Return [x, y] of the center of cell containing provided text 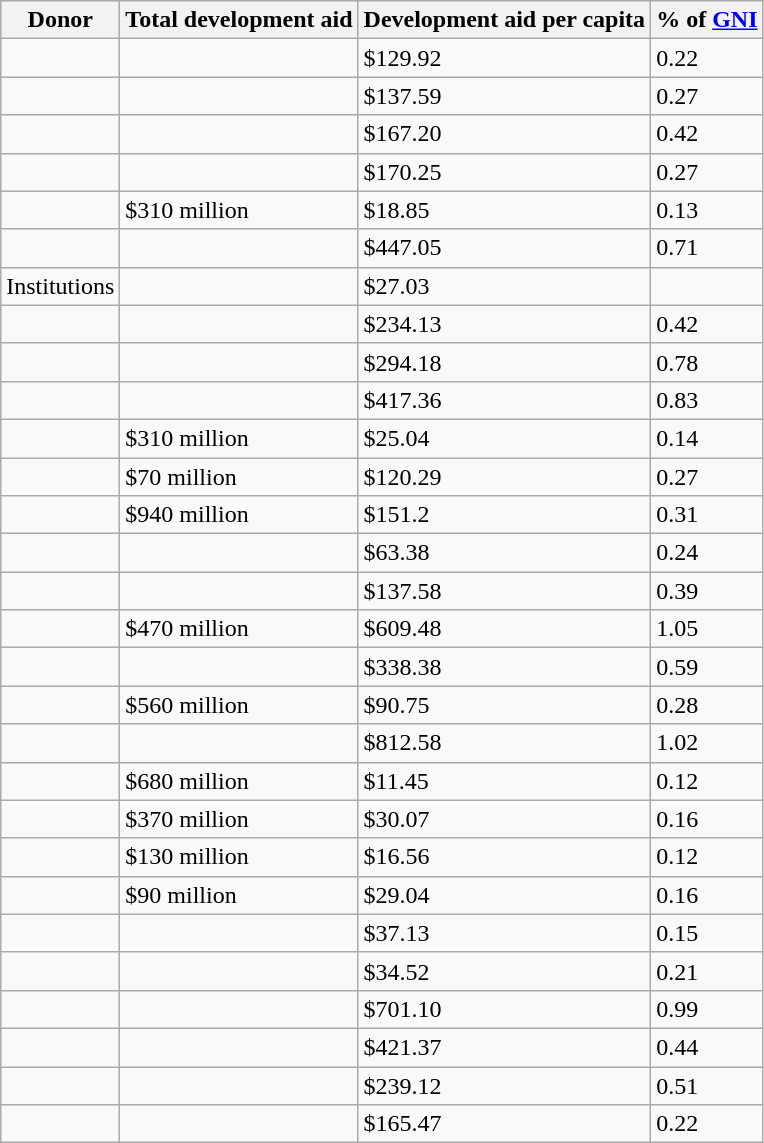
$70 million [239, 477]
$16.56 [504, 857]
$609.48 [504, 629]
0.83 [707, 400]
$338.38 [504, 667]
$90 million [239, 895]
$165.47 [504, 1124]
0.44 [707, 1047]
0.59 [707, 667]
$130 million [239, 857]
0.15 [707, 933]
$34.52 [504, 971]
$470 million [239, 629]
0.28 [707, 705]
0.51 [707, 1085]
$170.25 [504, 172]
0.13 [707, 210]
Development aid per capita [504, 20]
0.21 [707, 971]
$129.92 [504, 58]
$120.29 [504, 477]
$137.59 [504, 96]
0.78 [707, 362]
$63.38 [504, 553]
$417.36 [504, 400]
$25.04 [504, 438]
$167.20 [504, 134]
$30.07 [504, 819]
$234.13 [504, 324]
$90.75 [504, 705]
1.02 [707, 743]
0.24 [707, 553]
$151.2 [504, 515]
$27.03 [504, 286]
$447.05 [504, 248]
0.71 [707, 248]
0.14 [707, 438]
0.39 [707, 591]
$812.58 [504, 743]
Donor [60, 20]
$370 million [239, 819]
% of GNI [707, 20]
$37.13 [504, 933]
$680 million [239, 781]
$940 million [239, 515]
Institutions [60, 286]
$137.58 [504, 591]
$29.04 [504, 895]
0.31 [707, 515]
$11.45 [504, 781]
$560 million [239, 705]
$421.37 [504, 1047]
$701.10 [504, 1009]
$239.12 [504, 1085]
$18.85 [504, 210]
$294.18 [504, 362]
0.99 [707, 1009]
Total development aid [239, 20]
1.05 [707, 629]
